Find where the given text appears and provide that cell's center as [X, Y] coordinate. 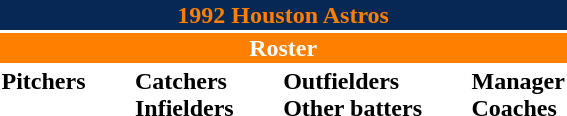
Roster [283, 48]
1992 Houston Astros [283, 15]
